Search for the cell housing the specified text and yield its (x, y) center coordinate. 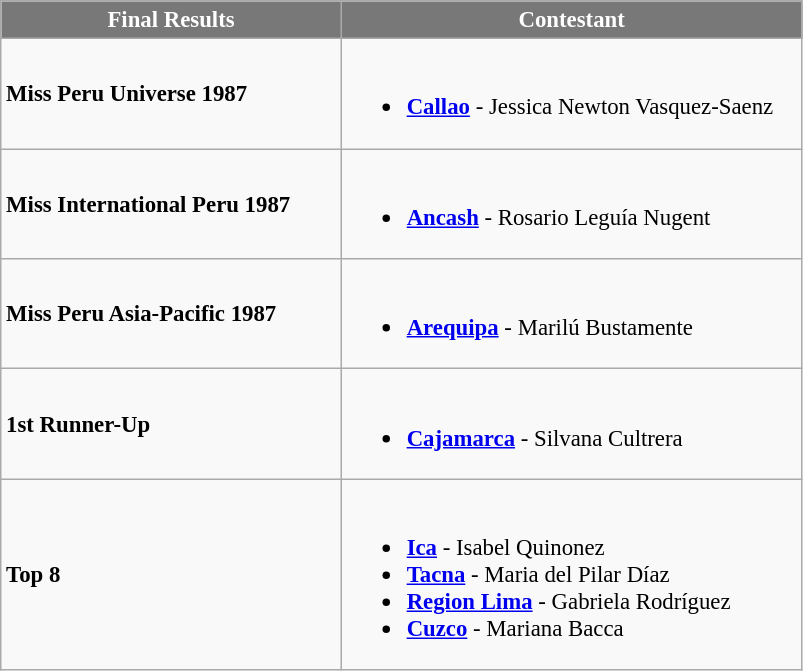
Top 8 (172, 574)
Callao - Jessica Newton Vasquez-Saenz (572, 94)
Cajamarca - Silvana Cultrera (572, 424)
1st Runner-Up (172, 424)
Miss International Peru 1987 (172, 204)
Miss Peru Universe 1987 (172, 94)
Miss Peru Asia-Pacific 1987 (172, 314)
Final Results (172, 20)
Ancash - Rosario Leguía Nugent (572, 204)
Contestant (572, 20)
Arequipa - Marilú Bustamente (572, 314)
Ica - Isabel Quinonez Tacna - Maria del Pilar Díaz Region Lima - Gabriela Rodríguez Cuzco - Mariana Bacca (572, 574)
